Locate the cell with the specified text and output its [X, Y] center coordinate. 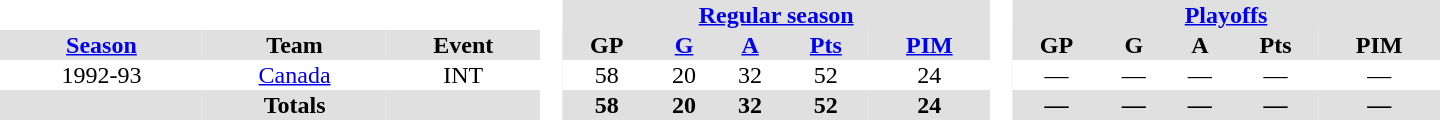
Season [102, 45]
Canada [294, 75]
Regular season [776, 15]
INT [463, 75]
1992-93 [102, 75]
Playoffs [1226, 15]
Team [294, 45]
Event [463, 45]
Totals [294, 105]
